Return the (X, Y) coordinate for the center point of the cell that contains the specified text.  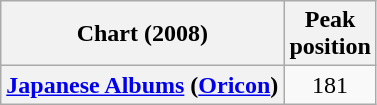
Chart (2008) (142, 34)
181 (330, 85)
Peakposition (330, 34)
Japanese Albums (Oricon) (142, 85)
